Provide the [x, y] coordinate of the cell's center where the given text is located.  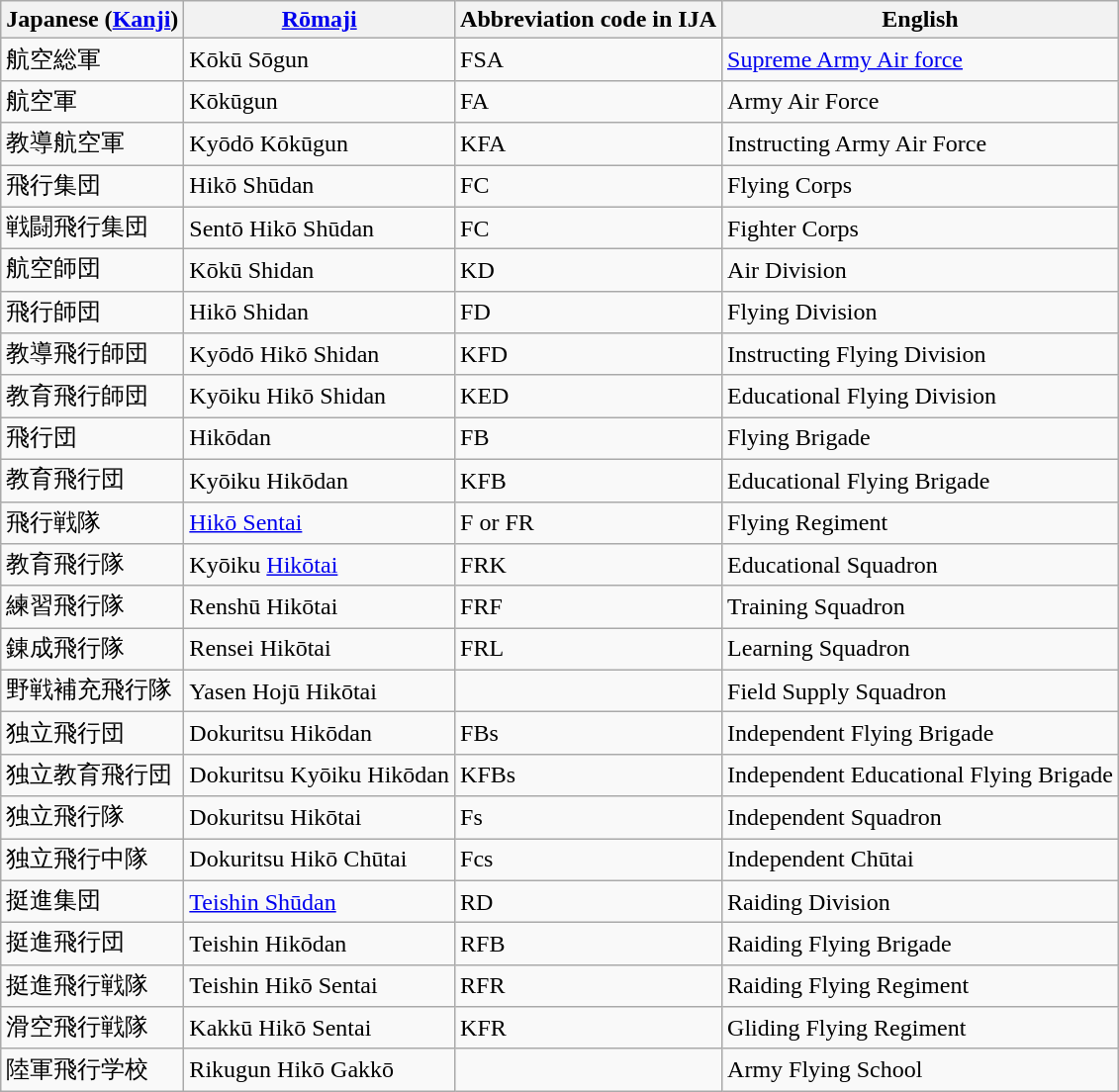
Learning Squadron [920, 649]
教育飛行師団 [93, 396]
FRK [589, 566]
独立教育飛行団 [93, 775]
錬成飛行隊 [93, 649]
Hikō Sentai [320, 522]
Educational Flying Brigade [920, 481]
Flying Corps [920, 186]
飛行団 [93, 439]
FSA [589, 59]
Abbreviation code in IJA [589, 20]
野戦補充飛行隊 [93, 690]
Field Supply Squadron [920, 690]
教育飛行団 [93, 481]
Air Division [920, 271]
Kōkūgun [320, 101]
挺進飛行戦隊 [93, 985]
FRL [589, 649]
独立飛行団 [93, 734]
Army Flying School [920, 1070]
KED [589, 396]
Kyōiku Hikō Shidan [320, 396]
Flying Regiment [920, 522]
Kōkū Sōgun [320, 59]
独立飛行隊 [93, 817]
Independent Flying Brigade [920, 734]
Rikugun Hikō Gakkō [320, 1070]
Teishin Hikō Sentai [320, 985]
Dokuritsu Hikō Chūtai [320, 861]
飛行戦隊 [93, 522]
挺進飛行団 [93, 944]
Hikō Shidan [320, 313]
Sentō Hikō Shūdan [320, 227]
滑空飛行戦隊 [93, 1029]
練習飛行隊 [93, 607]
Kakkū Hikō Sentai [320, 1029]
Instructing Army Air Force [920, 144]
KD [589, 271]
Raiding Flying Brigade [920, 944]
RFR [589, 985]
FB [589, 439]
Hikō Shūdan [320, 186]
FBs [589, 734]
Instructing Flying Division [920, 354]
Gliding Flying Regiment [920, 1029]
戦闘飛行集団 [93, 227]
Kōkū Shidan [320, 271]
Flying Brigade [920, 439]
Educational Squadron [920, 566]
Kyōiku Hikōdan [320, 481]
KFBs [589, 775]
飛行集団 [93, 186]
FRF [589, 607]
航空師団 [93, 271]
Flying Division [920, 313]
Dokuritsu Hikōdan [320, 734]
KFD [589, 354]
Kyōdō Kōkūgun [320, 144]
Dokuritsu Kyōiku Hikōdan [320, 775]
独立飛行中隊 [93, 861]
Teishin Shūdan [320, 902]
F or FR [589, 522]
Kyōiku Hikōtai [320, 566]
Raiding Flying Regiment [920, 985]
Yasen Hojū Hikōtai [320, 690]
Training Squadron [920, 607]
Fighter Corps [920, 227]
FA [589, 101]
教導航空軍 [93, 144]
FD [589, 313]
航空総軍 [93, 59]
Supreme Army Air force [920, 59]
陸軍飛行学校 [93, 1070]
Dokuritsu Hikōtai [320, 817]
KFA [589, 144]
Independent Chūtai [920, 861]
Fs [589, 817]
RFB [589, 944]
挺進集団 [93, 902]
Independent Educational Flying Brigade [920, 775]
Army Air Force [920, 101]
KFR [589, 1029]
Kyōdō Hikō Shidan [320, 354]
Raiding Division [920, 902]
Educational Flying Division [920, 396]
教導飛行師団 [93, 354]
Renshū Hikōtai [320, 607]
KFB [589, 481]
飛行師団 [93, 313]
Japanese (Kanji) [93, 20]
教育飛行隊 [93, 566]
RD [589, 902]
Hikōdan [320, 439]
Rensei Hikōtai [320, 649]
Teishin Hikōdan [320, 944]
Independent Squadron [920, 817]
Rōmaji [320, 20]
Fcs [589, 861]
English [920, 20]
航空軍 [93, 101]
